Capture the cell that displays the provided text and extract its (x, y) central coordinate. 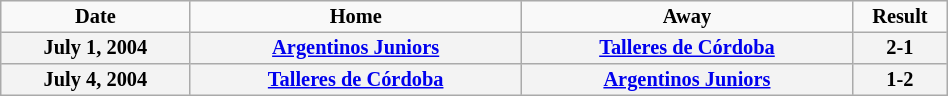
Date (96, 17)
2-1 (900, 48)
July 1, 2004 (96, 48)
Result (900, 17)
1-2 (900, 80)
Home (356, 17)
July 4, 2004 (96, 80)
Away (686, 17)
